Scan for the cell matching the given text and deliver its [X, Y] coordinate at center. 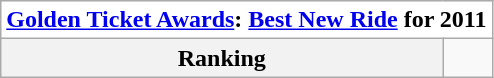
Ranking [222, 58]
Golden Ticket Awards: Best New Ride for 2011 [246, 20]
